Return the [X, Y] coordinate for the center point of the cell that contains the specified text.  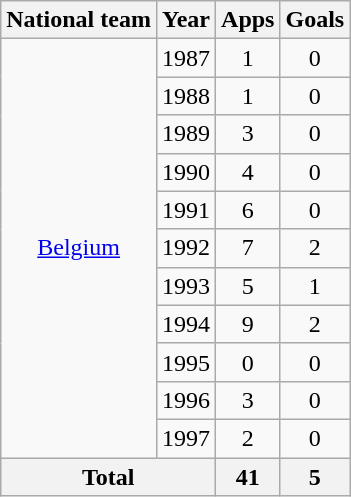
Goals [315, 20]
Total [108, 477]
6 [248, 210]
4 [248, 172]
7 [248, 248]
1993 [186, 286]
9 [248, 324]
Apps [248, 20]
41 [248, 477]
1988 [186, 96]
1997 [186, 438]
1996 [186, 400]
1991 [186, 210]
Belgium [79, 248]
Year [186, 20]
1995 [186, 362]
1987 [186, 58]
National team [79, 20]
1990 [186, 172]
1994 [186, 324]
1989 [186, 134]
1992 [186, 248]
